Return the (x, y) coordinate for the center point of the cell that contains the specified text.  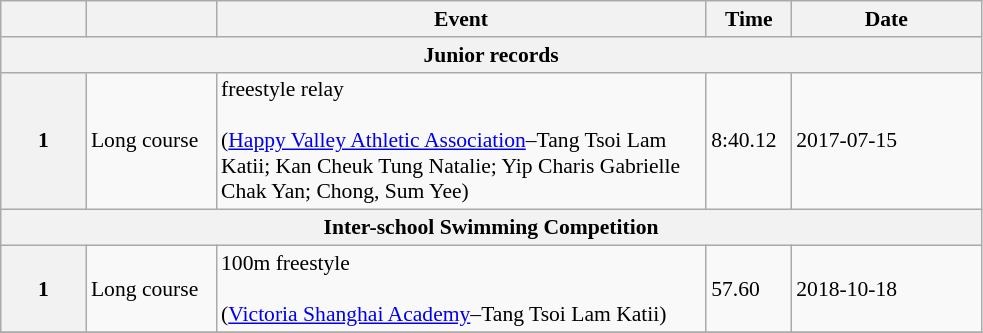
8:40.12 (748, 141)
Junior records (492, 55)
Time (748, 19)
2017-07-15 (886, 141)
Event (461, 19)
freestyle relay(Happy Valley Athletic Association–Tang Tsoi Lam Katii; Kan Cheuk Tung Natalie; Yip Charis Gabrielle Chak Yan; Chong, Sum Yee) (461, 141)
100m freestyle(Victoria Shanghai Academy–Tang Tsoi Lam Katii) (461, 290)
2018-10-18 (886, 290)
Inter-school Swimming Competition (492, 228)
Date (886, 19)
57.60 (748, 290)
